Provide the (x, y) coordinate of the cell's center where the given text is located.  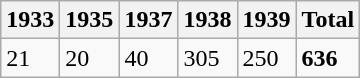
20 (90, 58)
1935 (90, 20)
1933 (30, 20)
305 (208, 58)
40 (148, 58)
1937 (148, 20)
250 (266, 58)
1938 (208, 20)
21 (30, 58)
Total (328, 20)
1939 (266, 20)
636 (328, 58)
